Find where the given text appears and provide that cell's center as [X, Y] coordinate. 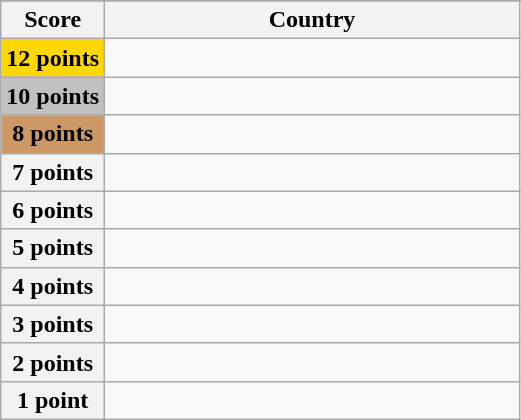
7 points [53, 172]
2 points [53, 362]
10 points [53, 96]
Score [53, 20]
3 points [53, 324]
8 points [53, 134]
4 points [53, 286]
Country [312, 20]
6 points [53, 210]
1 point [53, 400]
5 points [53, 248]
12 points [53, 58]
